Return the [x, y] coordinate for the center point of the cell that contains the specified text.  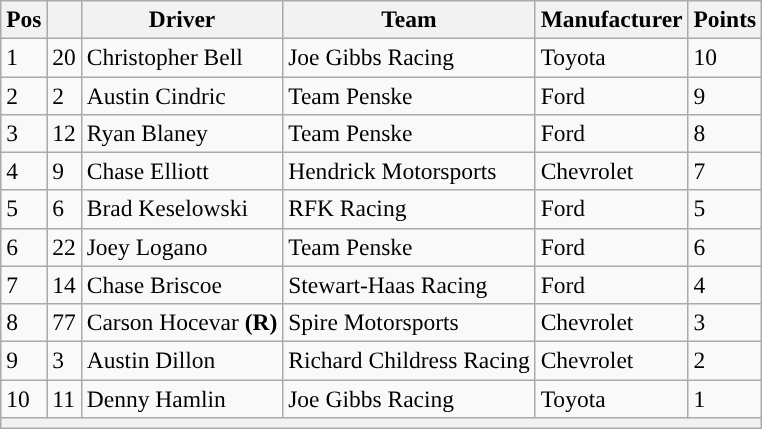
Christopher Bell [182, 57]
Austin Cindric [182, 95]
Stewart-Haas Racing [409, 285]
RFK Racing [409, 209]
20 [64, 57]
77 [64, 322]
22 [64, 247]
Spire Motorsports [409, 322]
14 [64, 285]
Brad Keselowski [182, 209]
Richard Childress Racing [409, 360]
11 [64, 398]
Hendrick Motorsports [409, 171]
Ryan Blaney [182, 133]
Manufacturer [612, 19]
Chase Briscoe [182, 285]
Chase Elliott [182, 171]
Joey Logano [182, 247]
Points [725, 19]
Carson Hocevar (R) [182, 322]
12 [64, 133]
Austin Dillon [182, 360]
Pos [24, 19]
Denny Hamlin [182, 398]
Driver [182, 19]
Team [409, 19]
